From the cell containing the given text, extract its center point as [X, Y] coordinate. 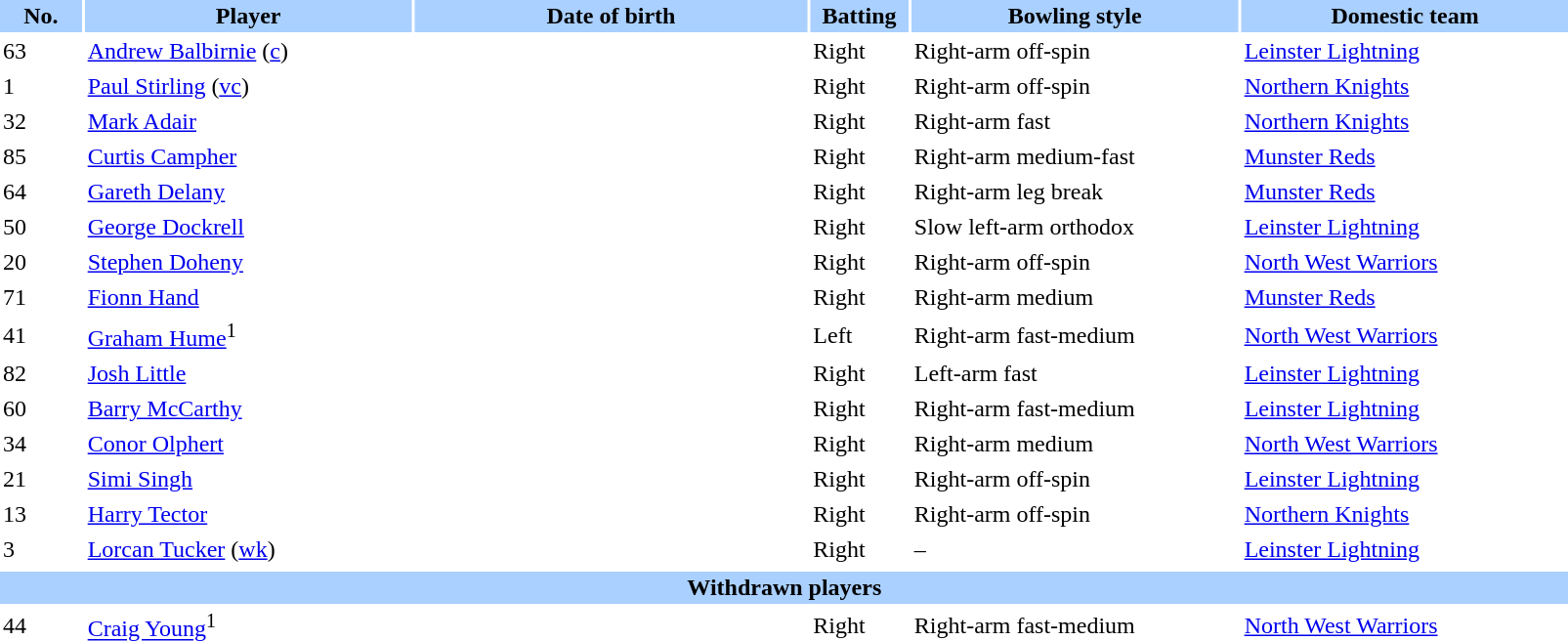
Fionn Hand [248, 297]
Curtis Campher [248, 156]
Gareth Delany [248, 192]
Bowling style [1075, 16]
George Dockrell [248, 227]
82 [41, 373]
Barry McCarthy [248, 408]
Lorcan Tucker (wk) [248, 549]
60 [41, 408]
32 [41, 121]
Batting [859, 16]
Andrew Balbirnie (c) [248, 51]
No. [41, 16]
Simi Singh [248, 479]
Date of birth [612, 16]
Harry Tector [248, 514]
– [1075, 549]
Stephen Doheny [248, 262]
Left-arm fast [1075, 373]
Mark Adair [248, 121]
Slow left-arm orthodox [1075, 227]
71 [41, 297]
13 [41, 514]
1 [41, 86]
Conor Olphert [248, 444]
85 [41, 156]
63 [41, 51]
Right-arm leg break [1075, 192]
20 [41, 262]
Graham Hume1 [248, 336]
Right-arm fast [1075, 121]
Right-arm medium-fast [1075, 156]
Player [248, 16]
64 [41, 192]
50 [41, 227]
Paul Stirling (vc) [248, 86]
Josh Little [248, 373]
3 [41, 549]
21 [41, 479]
34 [41, 444]
41 [41, 336]
Left [859, 336]
